Scan for the cell matching the given text and deliver its [X, Y] coordinate at center. 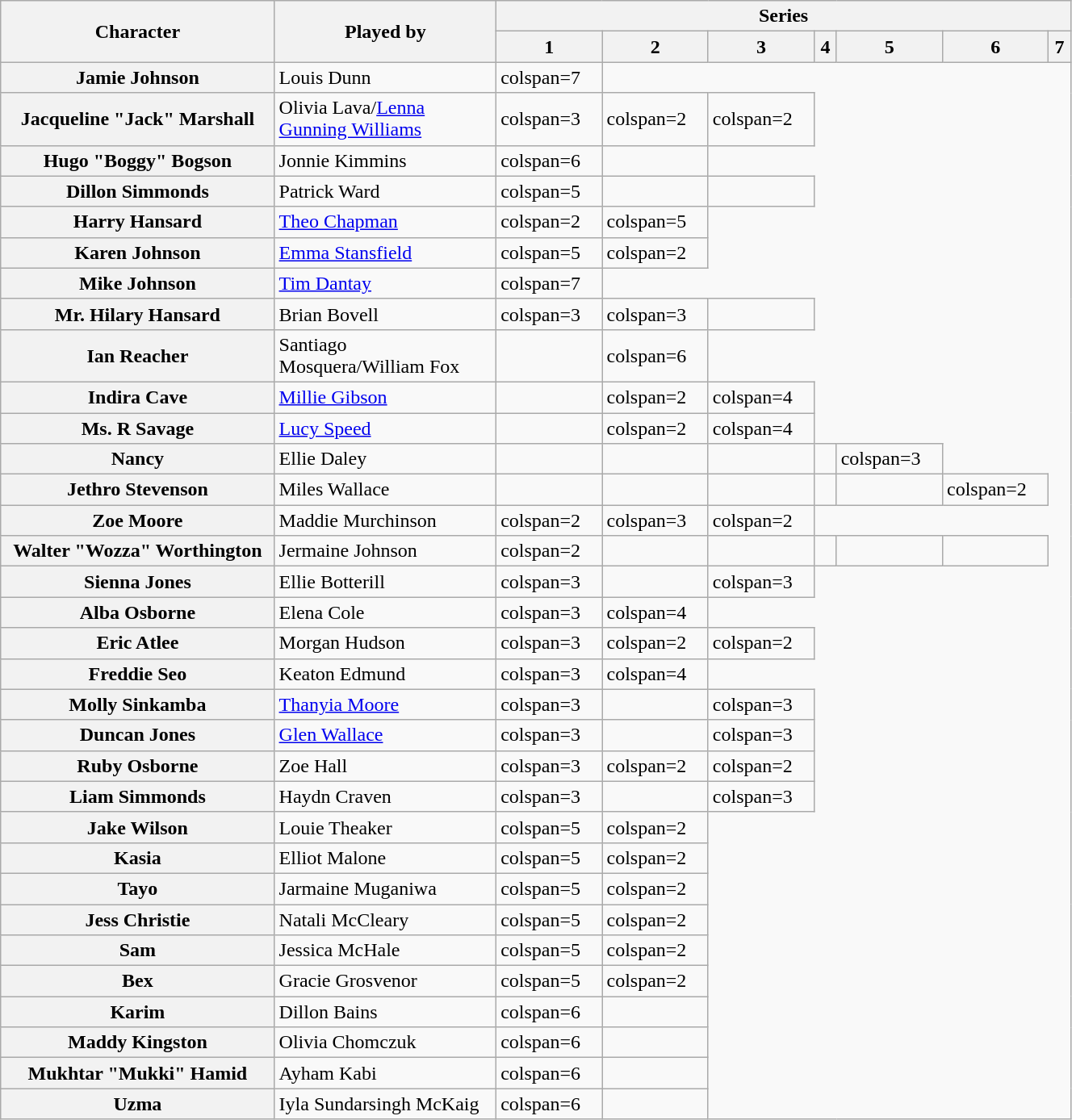
6 [995, 47]
Sienna Jones [137, 582]
Jermaine Johnson [386, 551]
3 [760, 47]
4 [826, 47]
Eric Atlee [137, 643]
Tim Dantay [386, 283]
Gracie Grosvenor [386, 981]
Jethro Stevenson [137, 490]
Louis Dunn [386, 77]
Thanyia Moore [386, 704]
Karen Johnson [137, 253]
Emma Stansfield [386, 253]
Character [137, 31]
Millie Gibson [386, 397]
Dillon Simmonds [137, 191]
Miles Wallace [386, 490]
Alba Osborne [137, 612]
Karim [137, 1012]
Ms. R Savage [137, 428]
Freddie Seo [137, 674]
Olivia Lava/Lenna Gunning Williams [386, 119]
Mukhtar "Mukki" Hamid [137, 1073]
Haydn Craven [386, 796]
Dillon Bains [386, 1012]
Natali McCleary [386, 919]
Molly Sinkamba [137, 704]
Jarmaine Muganiwa [386, 888]
Lucy Speed [386, 428]
Iyla Sundarsingh McKaig [386, 1104]
Elliot Malone [386, 858]
Olivia Chomczuk [386, 1043]
Maddie Murchinson [386, 520]
Nancy [137, 459]
Uzma [137, 1104]
Duncan Jones [137, 735]
Louie Theaker [386, 827]
Mike Johnson [137, 283]
Morgan Hudson [386, 643]
Ellie Botterill [386, 582]
Jacqueline "Jack" Marshall [137, 119]
Patrick Ward [386, 191]
Ruby Osborne [137, 766]
Jonnie Kimmins [386, 161]
Hugo "Boggy" Bogson [137, 161]
Jess Christie [137, 919]
Kasia [137, 858]
Mr. Hilary Hansard [137, 314]
1 [549, 47]
Ian Reacher [137, 355]
Jessica McHale [386, 951]
Maddy Kingston [137, 1043]
Bex [137, 981]
Theo Chapman [386, 222]
Santiago Mosquera/William Fox [386, 355]
Zoe Moore [137, 520]
Jake Wilson [137, 827]
Ellie Daley [386, 459]
Series [784, 16]
Indira Cave [137, 397]
5 [890, 47]
Walter "Wozza" Worthington [137, 551]
Sam [137, 951]
Elena Cole [386, 612]
Ayham Kabi [386, 1073]
7 [1060, 47]
Glen Wallace [386, 735]
Zoe Hall [386, 766]
Harry Hansard [137, 222]
Jamie Johnson [137, 77]
Liam Simmonds [137, 796]
Brian Bovell [386, 314]
Keaton Edmund [386, 674]
2 [655, 47]
Played by [386, 31]
Tayo [137, 888]
